Determine the [X, Y] coordinate at the center of the cell enclosing the given text.  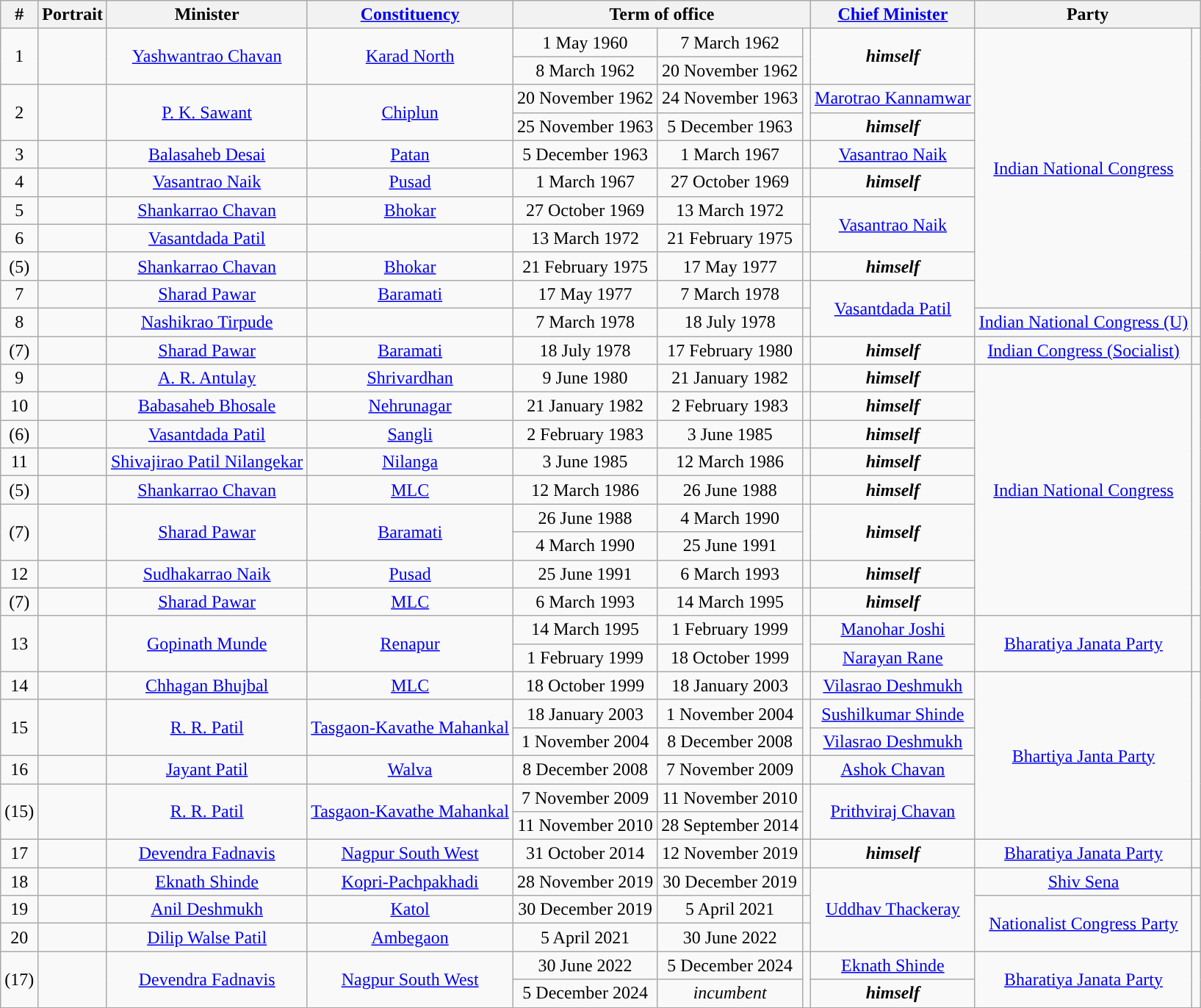
Yashwantrao Chavan [206, 57]
Renapur [410, 644]
17 February 1980 [730, 350]
Walva [410, 769]
9 June 1980 [585, 378]
1 [19, 57]
10 [19, 406]
Portrait [73, 15]
Uddhav Thackeray [893, 910]
2 [19, 112]
Jayant Patil [206, 769]
9 [19, 378]
Nashikrao Tirpude [206, 322]
8 [19, 322]
Kopri-Pachpakhadi [410, 882]
7 March 1962 [730, 43]
11 [19, 462]
14 [19, 685]
Bhartiya Janta Party [1083, 755]
17 [19, 854]
A. R. Antulay [206, 378]
(17) [19, 979]
25 November 1963 [585, 126]
1 May 1960 [585, 43]
Shrivardhan [410, 378]
Narayan Rane [893, 658]
Prithviraj Chavan [893, 811]
Party [1087, 15]
31 October 2014 [585, 854]
Shiv Sena [1083, 882]
Term of office [661, 15]
(6) [19, 434]
16 [19, 769]
Manohar Joshi [893, 630]
incumbent [730, 993]
Indian Congress (Socialist) [1083, 350]
Nehrunagar [410, 406]
6 [19, 238]
Sangli [410, 434]
Balasaheb Desai [206, 154]
Shivajirao Patil Nilangekar [206, 462]
Minister [206, 15]
4 [19, 182]
Chiplun [410, 112]
Ashok Chavan [893, 769]
Indian National Congress (U) [1083, 322]
(15) [19, 811]
8 March 1962 [585, 71]
24 November 1963 [730, 98]
12 November 2019 [730, 854]
Chief Minister [893, 15]
Chhagan Bhujbal [206, 685]
# [19, 15]
Katol [410, 910]
Sudhakarrao Naik [206, 574]
Constituency [410, 15]
28 September 2014 [730, 826]
7 [19, 294]
Sushilkumar Shinde [893, 713]
Nilanga [410, 462]
3 [19, 154]
28 November 2019 [585, 882]
Nationalist Congress Party [1083, 924]
19 [19, 910]
P. K. Sawant [206, 112]
Anil Deshmukh [206, 910]
Karad North [410, 57]
18 [19, 882]
5 [19, 210]
13 [19, 644]
Ambegaon [410, 937]
Patan [410, 154]
Gopinath Munde [206, 644]
12 [19, 574]
Marotrao Kannamwar [893, 98]
Dilip Walse Patil [206, 937]
20 [19, 937]
15 [19, 727]
Babasaheb Bhosale [206, 406]
